Capture the cell that displays the provided text and extract its (X, Y) central coordinate. 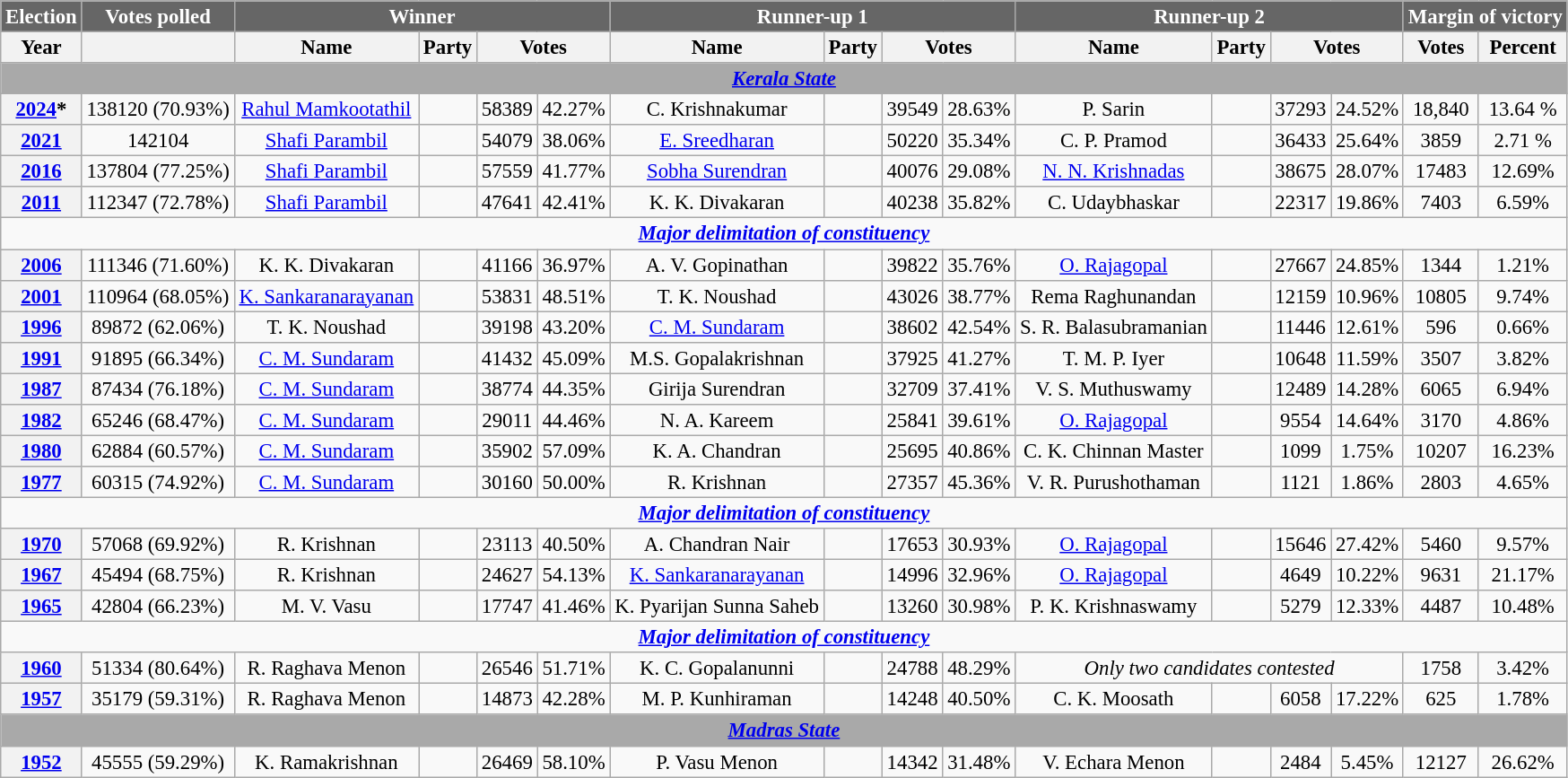
26469 (508, 761)
596 (1441, 327)
137804 (77.25%) (158, 172)
1970 (41, 544)
42.54% (980, 327)
43026 (912, 296)
1967 (41, 576)
V. Echara Menon (1114, 761)
4487 (1441, 607)
10.96% (1367, 296)
9554 (1301, 420)
E. Sreedharan (717, 140)
89872 (62.06%) (158, 327)
31.48% (980, 761)
1.21% (1523, 266)
5279 (1301, 607)
38.77% (980, 296)
2024* (41, 109)
A. Chandran Nair (717, 544)
6.59% (1523, 203)
16.23% (1523, 450)
5460 (1441, 544)
10.48% (1523, 607)
58.10% (574, 761)
45555 (59.29%) (158, 761)
14248 (912, 700)
6058 (1301, 700)
57.09% (574, 450)
1977 (41, 483)
37925 (912, 357)
40238 (912, 203)
35179 (59.31%) (158, 700)
1991 (41, 357)
17653 (912, 544)
4649 (1301, 576)
K. A. Chandran (717, 450)
32.96% (980, 576)
39549 (912, 109)
30.98% (980, 607)
6.94% (1523, 389)
5.45% (1367, 761)
91895 (66.34%) (158, 357)
V. S. Muthuswamy (1114, 389)
1344 (1441, 266)
Votes polled (158, 16)
42.27% (574, 109)
12127 (1441, 761)
50220 (912, 140)
42804 (66.23%) (158, 607)
3507 (1441, 357)
37.41% (980, 389)
7403 (1441, 203)
P. Vasu Menon (717, 761)
A. V. Gopinathan (717, 266)
1758 (1441, 668)
9.74% (1523, 296)
57559 (508, 172)
26546 (508, 668)
1.75% (1367, 450)
Runner-up 1 (813, 16)
N. A. Kareem (717, 420)
Winner (422, 16)
9.57% (1523, 544)
54.13% (574, 576)
51.71% (574, 668)
24627 (508, 576)
19.86% (1367, 203)
40.86% (980, 450)
24.52% (1367, 109)
11.59% (1367, 357)
23113 (508, 544)
2021 (41, 140)
Madras State (784, 730)
1980 (41, 450)
43.20% (574, 327)
22317 (1301, 203)
Rahul Mamkootathil (327, 109)
38.06% (574, 140)
57068 (69.92%) (158, 544)
Girija Surendran (717, 389)
30160 (508, 483)
27667 (1301, 266)
C. P. Pramod (1114, 140)
45494 (68.75%) (158, 576)
18,840 (1441, 109)
M. P. Kunhiraman (717, 700)
39198 (508, 327)
12.61% (1367, 327)
15646 (1301, 544)
26.62% (1523, 761)
24.85% (1367, 266)
51334 (80.64%) (158, 668)
2011 (41, 203)
9631 (1441, 576)
Percent (1523, 48)
1.78% (1523, 700)
25.64% (1367, 140)
44.46% (574, 420)
41.27% (980, 357)
45.36% (980, 483)
0.66% (1523, 327)
Sobha Surendran (717, 172)
48.29% (980, 668)
12.69% (1523, 172)
3859 (1441, 140)
39.61% (980, 420)
1987 (41, 389)
14.28% (1367, 389)
35.34% (980, 140)
2001 (41, 296)
2016 (41, 172)
C. Udaybhaskar (1114, 203)
45.09% (574, 357)
2803 (1441, 483)
Margin of victory (1485, 16)
62884 (60.57%) (158, 450)
87434 (76.18%) (158, 389)
K. Pyarijan Sunna Saheb (717, 607)
138120 (70.93%) (158, 109)
4.65% (1523, 483)
1982 (41, 420)
42.41% (574, 203)
1952 (41, 761)
Rema Raghunandan (1114, 296)
2484 (1301, 761)
1.86% (1367, 483)
28.63% (980, 109)
10805 (1441, 296)
C. K. Chinnan Master (1114, 450)
12.33% (1367, 607)
M.S. Gopalakrishnan (717, 357)
P. Sarin (1114, 109)
3.82% (1523, 357)
48.51% (574, 296)
25841 (912, 420)
37293 (1301, 109)
24788 (912, 668)
4.86% (1523, 420)
14873 (508, 700)
6065 (1441, 389)
12159 (1301, 296)
38602 (912, 327)
41.77% (574, 172)
29.08% (980, 172)
17747 (508, 607)
Only two candidates contested (1209, 668)
29011 (508, 420)
17483 (1441, 172)
35.82% (980, 203)
54079 (508, 140)
10.22% (1367, 576)
1965 (41, 607)
47641 (508, 203)
1960 (41, 668)
K. Ramakrishnan (327, 761)
K. C. Gopalanunni (717, 668)
142104 (158, 140)
30.93% (980, 544)
P. K. Krishnaswamy (1114, 607)
41432 (508, 357)
10648 (1301, 357)
27.42% (1367, 544)
2.71 % (1523, 140)
28.07% (1367, 172)
3.42% (1523, 668)
32709 (912, 389)
12489 (1301, 389)
39822 (912, 266)
35902 (508, 450)
3170 (1441, 420)
50.00% (574, 483)
1996 (41, 327)
11446 (1301, 327)
42.28% (574, 700)
1099 (1301, 450)
41.46% (574, 607)
S. R. Balasubramanian (1114, 327)
40076 (912, 172)
65246 (68.47%) (158, 420)
Kerala State (784, 79)
N. N. Krishnadas (1114, 172)
13260 (912, 607)
110964 (68.05%) (158, 296)
38774 (508, 389)
1957 (41, 700)
2006 (41, 266)
21.17% (1523, 576)
27357 (912, 483)
35.76% (980, 266)
V. R. Purushothaman (1114, 483)
Year (41, 48)
M. V. Vasu (327, 607)
25695 (912, 450)
Runner-up 2 (1209, 16)
13.64 % (1523, 109)
10207 (1441, 450)
C. Krishnakumar (717, 109)
112347 (72.78%) (158, 203)
14.64% (1367, 420)
53831 (508, 296)
111346 (71.60%) (158, 266)
Election (41, 16)
14342 (912, 761)
C. K. Moosath (1114, 700)
14996 (912, 576)
58389 (508, 109)
38675 (1301, 172)
41166 (508, 266)
T. M. P. Iyer (1114, 357)
1121 (1301, 483)
60315 (74.92%) (158, 483)
17.22% (1367, 700)
44.35% (574, 389)
625 (1441, 700)
36.97% (574, 266)
36433 (1301, 140)
